Output the [X, Y] coordinate of the center of the cell containing the given text.  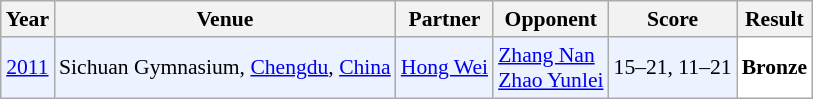
Sichuan Gymnasium, Chengdu, China [225, 68]
15–21, 11–21 [673, 68]
2011 [28, 68]
Result [775, 19]
Venue [225, 19]
Opponent [550, 19]
Partner [444, 19]
Zhang Nan Zhao Yunlei [550, 68]
Hong Wei [444, 68]
Score [673, 19]
Year [28, 19]
Bronze [775, 68]
